For the text-containing cell, return its midpoint in (x, y) coordinate format. 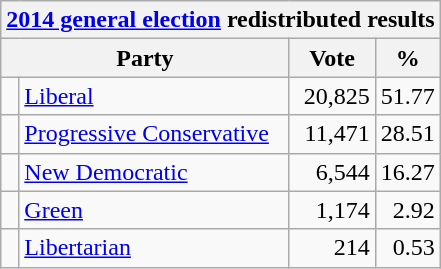
Progressive Conservative (154, 134)
Green (154, 210)
2.92 (408, 210)
214 (332, 248)
16.27 (408, 172)
New Democratic (154, 172)
11,471 (332, 134)
51.77 (408, 96)
2014 general election redistributed results (220, 20)
Libertarian (154, 248)
28.51 (408, 134)
Vote (332, 58)
6,544 (332, 172)
0.53 (408, 248)
20,825 (332, 96)
% (408, 58)
1,174 (332, 210)
Liberal (154, 96)
Party (145, 58)
